Pinpoint the cell where the given text exists, returning its (x, y) midpoint coordinate. 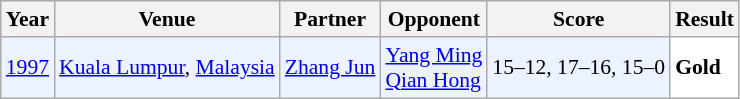
Gold (704, 68)
Score (578, 19)
Opponent (434, 19)
Year (28, 19)
Venue (167, 19)
Zhang Jun (330, 68)
Kuala Lumpur, Malaysia (167, 68)
Partner (330, 19)
15–12, 17–16, 15–0 (578, 68)
1997 (28, 68)
Yang Ming Qian Hong (434, 68)
Result (704, 19)
